Identify which cell holds the provided text, then report its (X, Y) central coordinate. 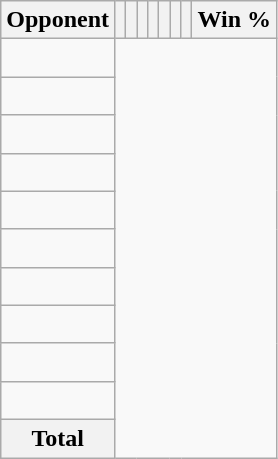
Opponent (58, 20)
Win % (234, 20)
Total (58, 438)
